From the cell containing the given text, extract its center point as (x, y) coordinate. 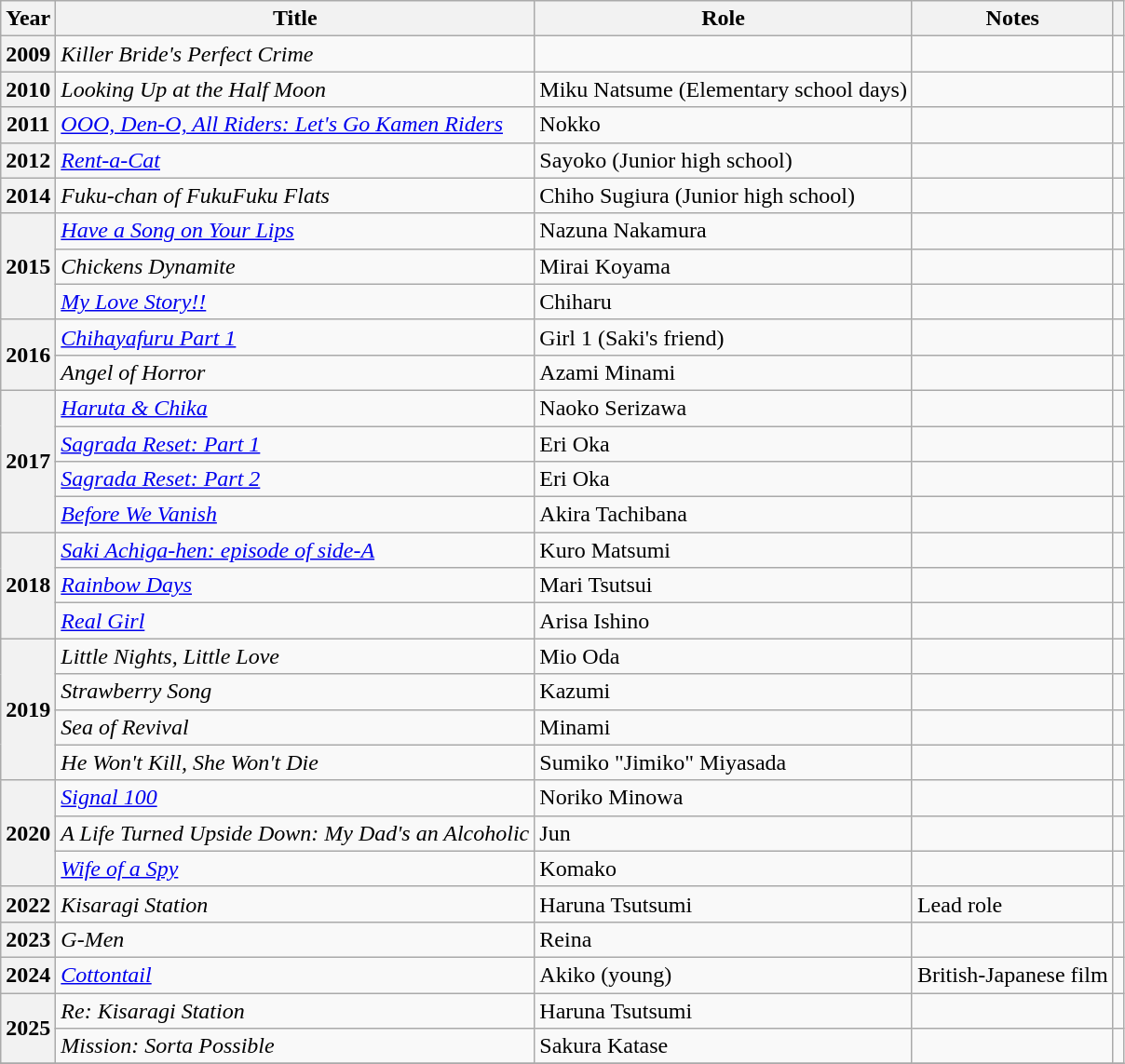
2017 (28, 461)
Wife of a Spy (295, 869)
2016 (28, 355)
Mirai Koyama (724, 266)
Title (295, 19)
Sakura Katase (724, 1046)
Arisa Ishino (724, 621)
Notes (1012, 19)
Saki Achiga-hen: episode of side-A (295, 550)
Mari Tsutsui (724, 586)
2014 (28, 195)
My Love Story!! (295, 302)
OOO, Den-O, All Riders: Let's Go Kamen Riders (295, 125)
2018 (28, 586)
Jun (724, 833)
Kisaragi Station (295, 904)
A Life Turned Upside Down: My Dad's an Alcoholic (295, 833)
Angel of Horror (295, 372)
Cottontail (295, 975)
Haruta & Chika (295, 408)
Azami Minami (724, 372)
Lead role (1012, 904)
Sagrada Reset: Part 1 (295, 444)
Komako (724, 869)
He Won't Kill, She Won't Die (295, 762)
Kazumi (724, 692)
Reina (724, 939)
Role (724, 19)
Year (28, 19)
Looking Up at the Half Moon (295, 89)
Akiko (young) (724, 975)
Girl 1 (Saki's friend) (724, 337)
Little Nights, Little Love (295, 656)
2015 (28, 266)
Chickens Dynamite (295, 266)
Fuku-chan of FukuFuku Flats (295, 195)
2019 (28, 709)
2012 (28, 160)
Sumiko "Jimiko" Miyasada (724, 762)
2024 (28, 975)
2020 (28, 833)
2009 (28, 54)
Strawberry Song (295, 692)
Chihayafuru Part 1 (295, 337)
2023 (28, 939)
Miku Natsume (Elementary school days) (724, 89)
Noriko Minowa (724, 798)
Signal 100 (295, 798)
2010 (28, 89)
Re: Kisaragi Station (295, 1010)
Chiharu (724, 302)
2022 (28, 904)
Chiho Sugiura (Junior high school) (724, 195)
Nazuna Nakamura (724, 231)
Have a Song on Your Lips (295, 231)
2025 (28, 1028)
Rent-a-Cat (295, 160)
British-Japanese film (1012, 975)
2011 (28, 125)
Mission: Sorta Possible (295, 1046)
Kuro Matsumi (724, 550)
Naoko Serizawa (724, 408)
Mio Oda (724, 656)
G-Men (295, 939)
Sea of Revival (295, 727)
Killer Bride's Perfect Crime (295, 54)
Real Girl (295, 621)
Sagrada Reset: Part 2 (295, 479)
Rainbow Days (295, 586)
Nokko (724, 125)
Sayoko (Junior high school) (724, 160)
Akira Tachibana (724, 515)
Minami (724, 727)
Before We Vanish (295, 515)
